Determine the (x, y) coordinate at the center of the cell enclosing the given text.  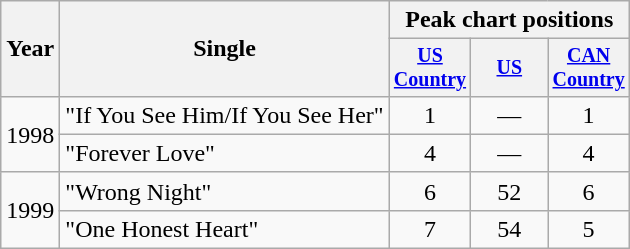
Single (224, 49)
"Wrong Night" (224, 191)
US Country (430, 68)
US (510, 68)
"Forever Love" (224, 153)
52 (510, 191)
7 (430, 229)
"If You See Him/If You See Her" (224, 115)
CAN Country (589, 68)
1999 (30, 210)
1998 (30, 134)
54 (510, 229)
"One Honest Heart" (224, 229)
Peak chart positions (509, 20)
5 (589, 229)
Year (30, 49)
